Search for the cell housing the specified text and yield its (x, y) center coordinate. 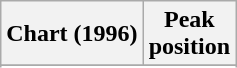
Chart (1996) (72, 34)
Peakposition (189, 34)
